Scan for the cell matching the given text and deliver its (X, Y) coordinate at center. 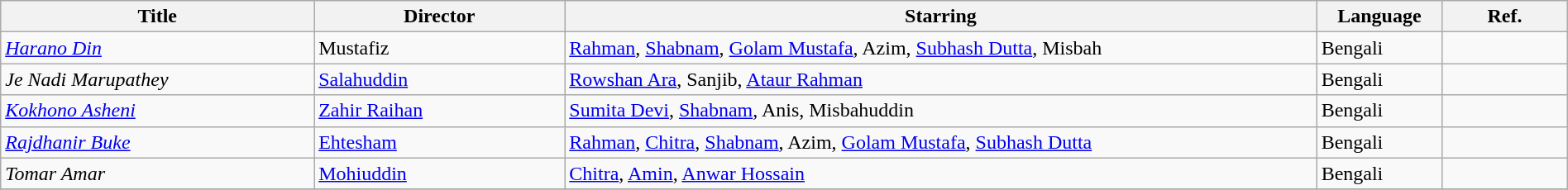
Zahir Raihan (440, 111)
Sumita Devi, Shabnam, Anis, Misbahuddin (941, 111)
Tomar Amar (157, 173)
Ehtesham (440, 142)
Salahuddin (440, 79)
Kokhono Asheni (157, 111)
Chitra, Amin, Anwar Hossain (941, 173)
Mohiuddin (440, 173)
Rahman, Chitra, Shabnam, Azim, Golam Mustafa, Subhash Dutta (941, 142)
Rahman, Shabnam, Golam Mustafa, Azim, Subhash Dutta, Misbah (941, 48)
Title (157, 17)
Starring (941, 17)
Ref. (1505, 17)
Language (1379, 17)
Mustafiz (440, 48)
Je Nadi Marupathey (157, 79)
Rowshan Ara, Sanjib, Ataur Rahman (941, 79)
Director (440, 17)
Harano Din (157, 48)
Rajdhanir Buke (157, 142)
